From the cell containing the given text, extract its center point as (x, y) coordinate. 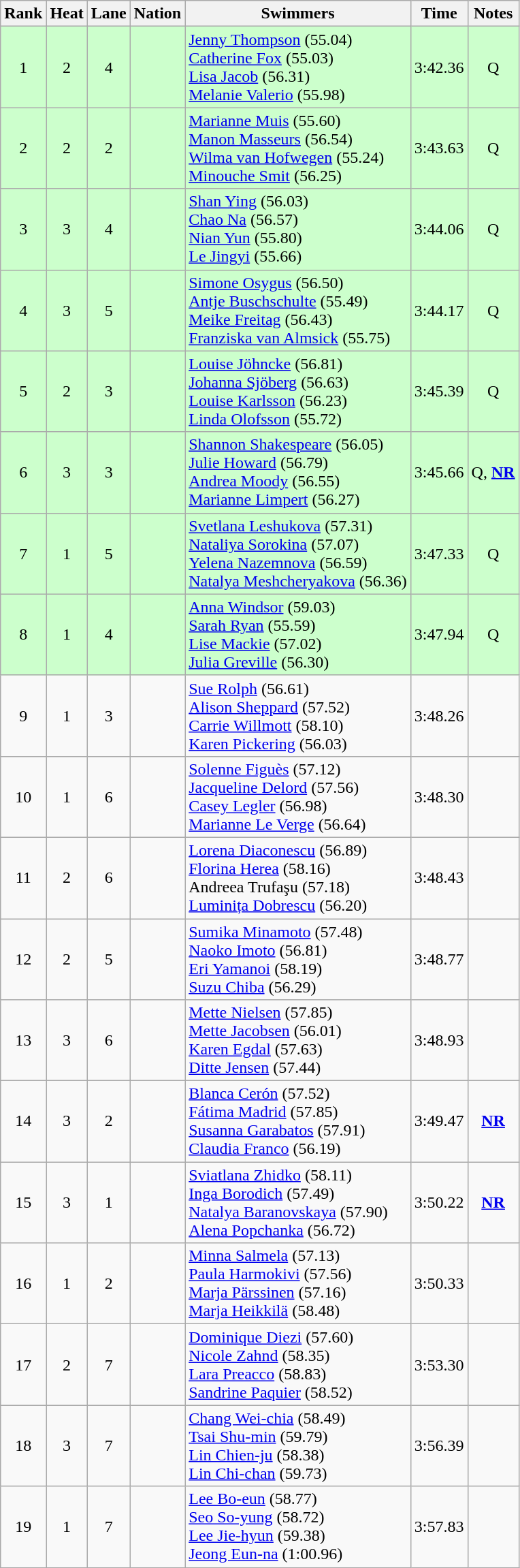
12 (23, 959)
3:50.22 (439, 1203)
Marianne Muis (55.60)Manon Masseurs (56.54)Wilma van Hofwegen (55.24)Minouche Smit (56.25) (298, 148)
Anna Windsor (59.03)Sarah Ryan (55.59)Lise Mackie (57.02)Julia Greville (56.30) (298, 635)
11 (23, 877)
Shannon Shakespeare (56.05)Julie Howard (56.79)Andrea Moody (56.55)Marianne Limpert (56.27) (298, 473)
Sumika Minamoto (57.48)Naoko Imoto (56.81)Eri Yamanoi (58.19)Suzu Chiba (56.29) (298, 959)
3:42.36 (439, 67)
3:48.30 (439, 797)
Simone Osygus (56.50)Antje Buschschulte (55.49)Meike Freitag (56.43)Franziska van Almsick (55.75) (298, 311)
19 (23, 1527)
3:45.66 (439, 473)
3:53.30 (439, 1365)
3:48.43 (439, 877)
Louise Jöhncke (56.81)Johanna Sjöberg (56.63)Louise Karlsson (56.23)Linda Olofsson (55.72) (298, 391)
Heat (67, 14)
10 (23, 797)
3:56.39 (439, 1445)
8 (23, 635)
Q, NR (493, 473)
Rank (23, 14)
Swimmers (298, 14)
Lee Bo-eun (58.77)Seo So-yung (58.72)Lee Jie-hyun (59.38)Jeong Eun-na (1:00.96) (298, 1527)
3:48.77 (439, 959)
3:49.47 (439, 1121)
Time (439, 14)
3:48.93 (439, 1041)
Nation (157, 14)
Dominique Diezi (57.60)Nicole Zahnd (58.35)Lara Preacco (58.83)Sandrine Paquier (58.52) (298, 1365)
3:47.33 (439, 553)
Sue Rolph (56.61)Alison Sheppard (57.52)Carrie Willmott (58.10)Karen Pickering (56.03) (298, 715)
3:45.39 (439, 391)
Lorena Diaconescu (56.89)Florina Herea (58.16)Andreea Trufaşu (57.18)Luminița Dobrescu (56.20) (298, 877)
18 (23, 1445)
Notes (493, 14)
3:48.26 (439, 715)
3:47.94 (439, 635)
Chang Wei-chia (58.49)Tsai Shu-min (59.79)Lin Chien-ju (58.38)Lin Chi-chan (59.73) (298, 1445)
Jenny Thompson (55.04)Catherine Fox (55.03)Lisa Jacob (56.31)Melanie Valerio (55.98) (298, 67)
3:44.06 (439, 229)
Svetlana Leshukova (57.31)Nataliya Sorokina (57.07)Yelena Nazemnova (56.59)Natalya Meshcheryakova (56.36) (298, 553)
16 (23, 1283)
Mette Nielsen (57.85)Mette Jacobsen (56.01)Karen Egdal (57.63)Ditte Jensen (57.44) (298, 1041)
Lane (109, 14)
3:57.83 (439, 1527)
3:43.63 (439, 148)
Sviatlana Zhidko (58.11)Inga Borodich (57.49)Natalya Baranovskaya (57.90)Alena Popchanka (56.72) (298, 1203)
Solenne Figuès (57.12)Jacqueline Delord (57.56)Casey Legler (56.98)Marianne Le Verge (56.64) (298, 797)
9 (23, 715)
Minna Salmela (57.13)Paula Harmokivi (57.56)Marja Pärssinen (57.16)Marja Heikkilä (58.48) (298, 1283)
Shan Ying (56.03)Chao Na (56.57)Nian Yun (55.80)Le Jingyi (55.66) (298, 229)
17 (23, 1365)
15 (23, 1203)
Blanca Cerón (57.52)Fátima Madrid (57.85)Susanna Garabatos (57.91)Claudia Franco (56.19) (298, 1121)
13 (23, 1041)
3:50.33 (439, 1283)
3:44.17 (439, 311)
14 (23, 1121)
